For the text-containing cell, return its midpoint in (X, Y) coordinate format. 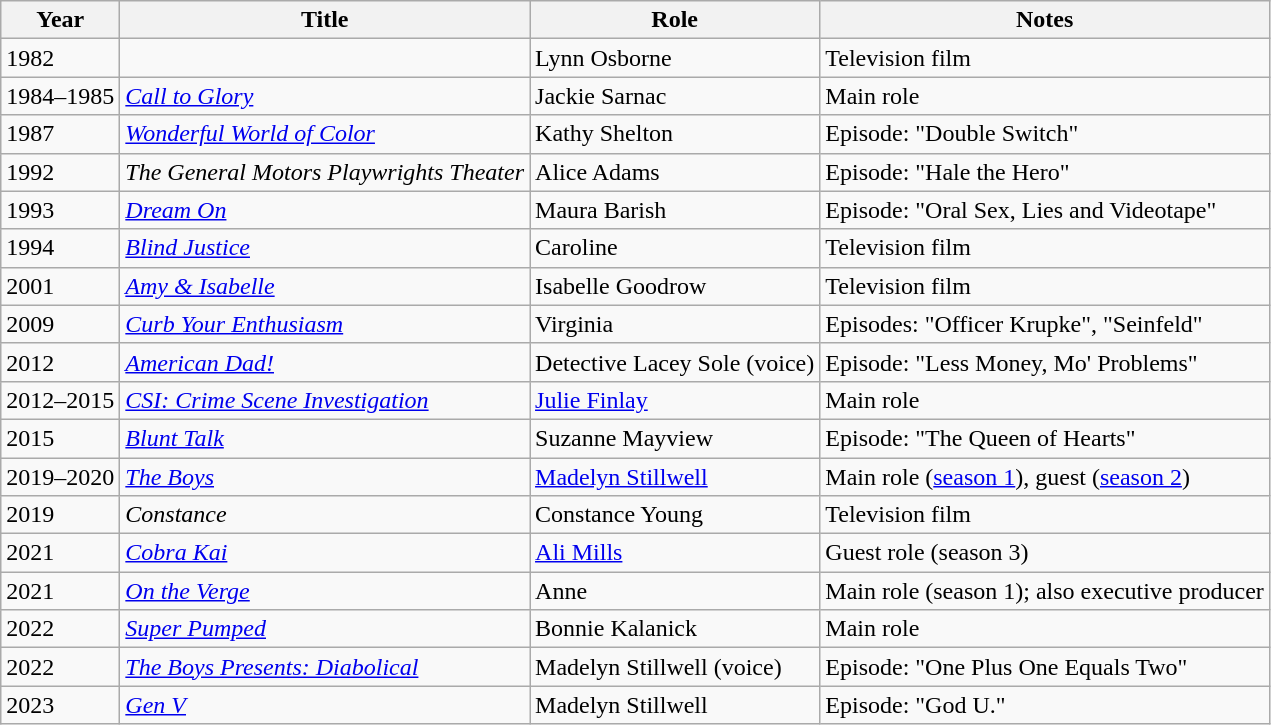
The Boys Presents: Diabolical (325, 667)
Episode: "Less Money, Mo' Problems" (1045, 362)
1984–1985 (60, 96)
Episode: "Oral Sex, Lies and Videotape" (1045, 210)
Title (325, 20)
Call to Glory (325, 96)
Year (60, 20)
Super Pumped (325, 629)
Cobra Kai (325, 553)
Episode: "God U." (1045, 705)
Bonnie Kalanick (675, 629)
Episode: "Double Switch" (1045, 134)
Alice Adams (675, 172)
Constance Young (675, 515)
Suzanne Mayview (675, 438)
2019–2020 (60, 477)
Caroline (675, 248)
Episode: "The Queen of Hearts" (1045, 438)
Kathy Shelton (675, 134)
Episode: "One Plus One Equals Two" (1045, 667)
1987 (60, 134)
Detective Lacey Sole (voice) (675, 362)
Blind Justice (325, 248)
2015 (60, 438)
2001 (60, 286)
Amy & Isabelle (325, 286)
Dream On (325, 210)
Constance (325, 515)
Virginia (675, 324)
On the Verge (325, 591)
The Boys (325, 477)
Julie Finlay (675, 400)
Maura Barish (675, 210)
Blunt Talk (325, 438)
2012 (60, 362)
2023 (60, 705)
CSI: Crime Scene Investigation (325, 400)
Guest role (season 3) (1045, 553)
1992 (60, 172)
Role (675, 20)
Episode: "Hale the Hero" (1045, 172)
1993 (60, 210)
2019 (60, 515)
Madelyn Stillwell (voice) (675, 667)
Gen V (325, 705)
Ali Mills (675, 553)
Wonderful World of Color (325, 134)
1982 (60, 58)
American Dad! (325, 362)
1994 (60, 248)
Curb Your Enthusiasm (325, 324)
Isabelle Goodrow (675, 286)
Jackie Sarnac (675, 96)
Notes (1045, 20)
2012–2015 (60, 400)
Episodes: "Officer Krupke", "Seinfeld" (1045, 324)
The General Motors Playwrights Theater (325, 172)
Main role (season 1); also executive producer (1045, 591)
Main role (season 1), guest (season 2) (1045, 477)
Lynn Osborne (675, 58)
Anne (675, 591)
2009 (60, 324)
